Search for the cell housing the specified text and yield its [x, y] center coordinate. 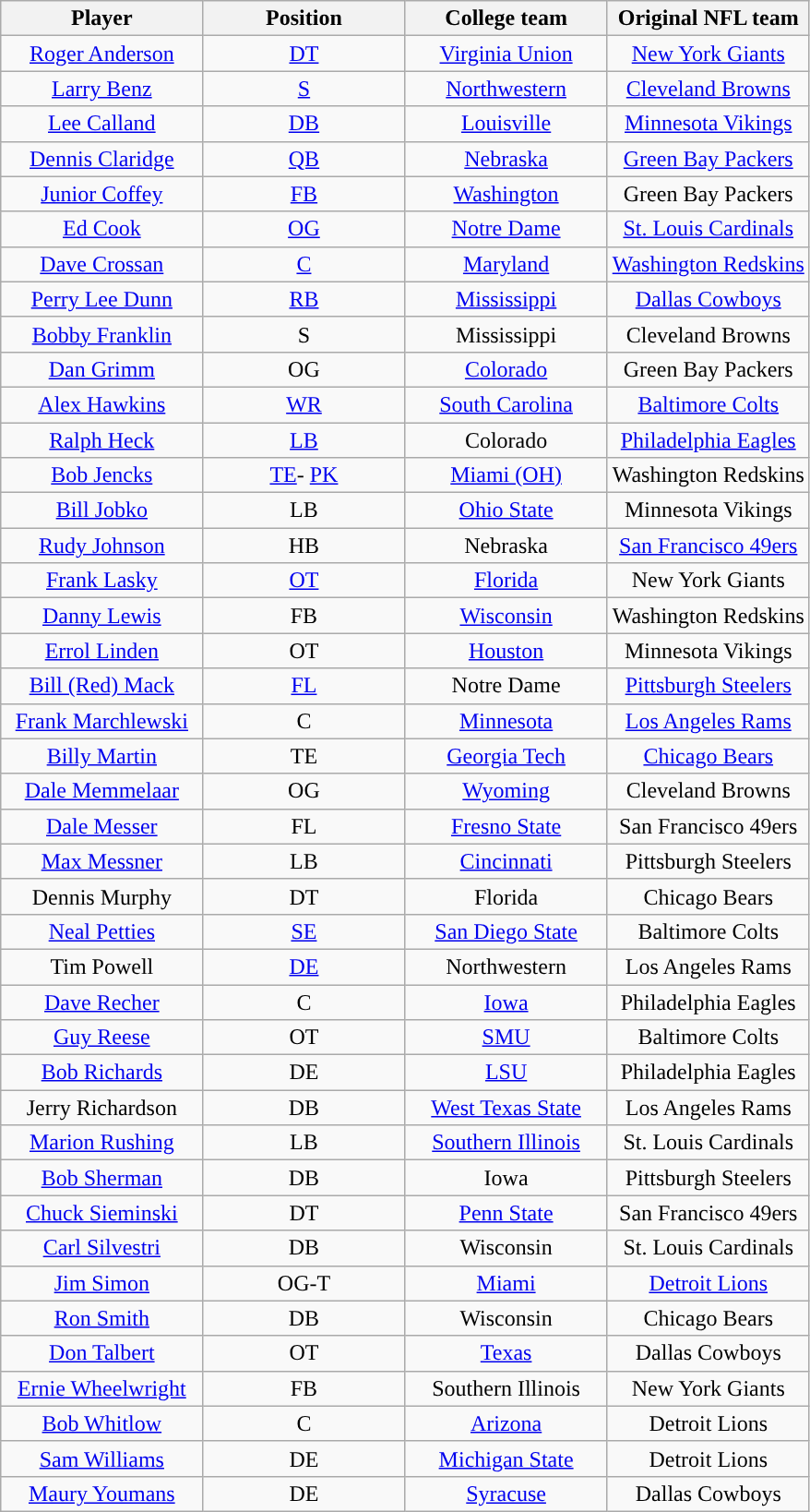
Minnesota [506, 721]
Guy Reese [101, 1038]
Dennis Murphy [101, 896]
Miami (OH) [506, 475]
Billy Martin [101, 756]
Maury Youmans [101, 1494]
Bill (Red) Mack [101, 686]
Danny Lewis [101, 616]
Dave Recher [101, 1002]
Ralph Heck [101, 440]
Houston [506, 651]
Larry Benz [101, 89]
Virginia Union [506, 54]
Maryland [506, 264]
Rudy Johnson [101, 546]
Frank Lasky [101, 581]
Roger Anderson [101, 54]
Marion Rushing [101, 1143]
Bob Jencks [101, 475]
Arizona [506, 1423]
Alex Hawkins [101, 404]
Ron Smith [101, 1318]
Position [304, 18]
Junior Coffey [101, 194]
TE- PK [304, 475]
SE [304, 931]
Jerry Richardson [101, 1108]
Sam Williams [101, 1458]
Jim Simon [101, 1283]
Bob Whitlow [101, 1423]
Miami [506, 1283]
Don Talbert [101, 1353]
Tim Powell [101, 966]
Ohio State [506, 510]
Bobby Franklin [101, 334]
Player [101, 18]
Carl Silvestri [101, 1248]
Bob Sherman [101, 1178]
Ed Cook [101, 229]
Cincinnati [506, 861]
Original NFL team [709, 18]
RB [304, 299]
Dale Memmelaar [101, 791]
Neal Petties [101, 931]
Fresno State [506, 826]
Washington [506, 194]
College team [506, 18]
Perry Lee Dunn [101, 299]
LSU [506, 1073]
South Carolina [506, 404]
Dave Crossan [101, 264]
Chuck Sieminski [101, 1213]
Bill Jobko [101, 510]
Ernie Wheelwright [101, 1388]
Dale Messer [101, 826]
SMU [506, 1038]
Texas [506, 1353]
Georgia Tech [506, 756]
San Diego State [506, 931]
Wyoming [506, 791]
Frank Marchlewski [101, 721]
Dan Grimm [101, 369]
QB [304, 159]
OG-T [304, 1283]
West Texas State [506, 1108]
Lee Calland [101, 124]
WR [304, 404]
Michigan State [506, 1458]
Syracuse [506, 1494]
Penn State [506, 1213]
Louisville [506, 124]
Bob Richards [101, 1073]
Dennis Claridge [101, 159]
TE [304, 756]
HB [304, 546]
Max Messner [101, 861]
Errol Linden [101, 651]
